Provide the (X, Y) coordinate of the cell's center where the given text is located.  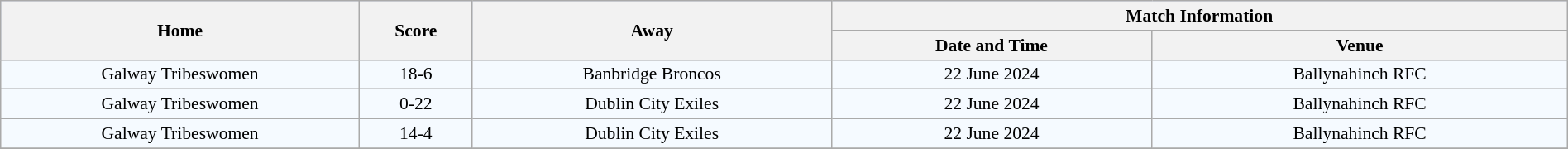
18-6 (415, 74)
Date and Time (992, 46)
Away (652, 30)
14-4 (415, 134)
0-22 (415, 104)
Score (415, 30)
Venue (1360, 46)
Banbridge Broncos (652, 74)
Home (180, 30)
Match Information (1199, 16)
